Identify which cell holds the provided text, then report its [X, Y] central coordinate. 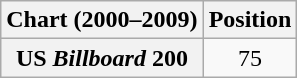
Position [250, 20]
75 [250, 58]
Chart (2000–2009) [102, 20]
US Billboard 200 [102, 58]
